Find where the given text appears and provide that cell's center as (x, y) coordinate. 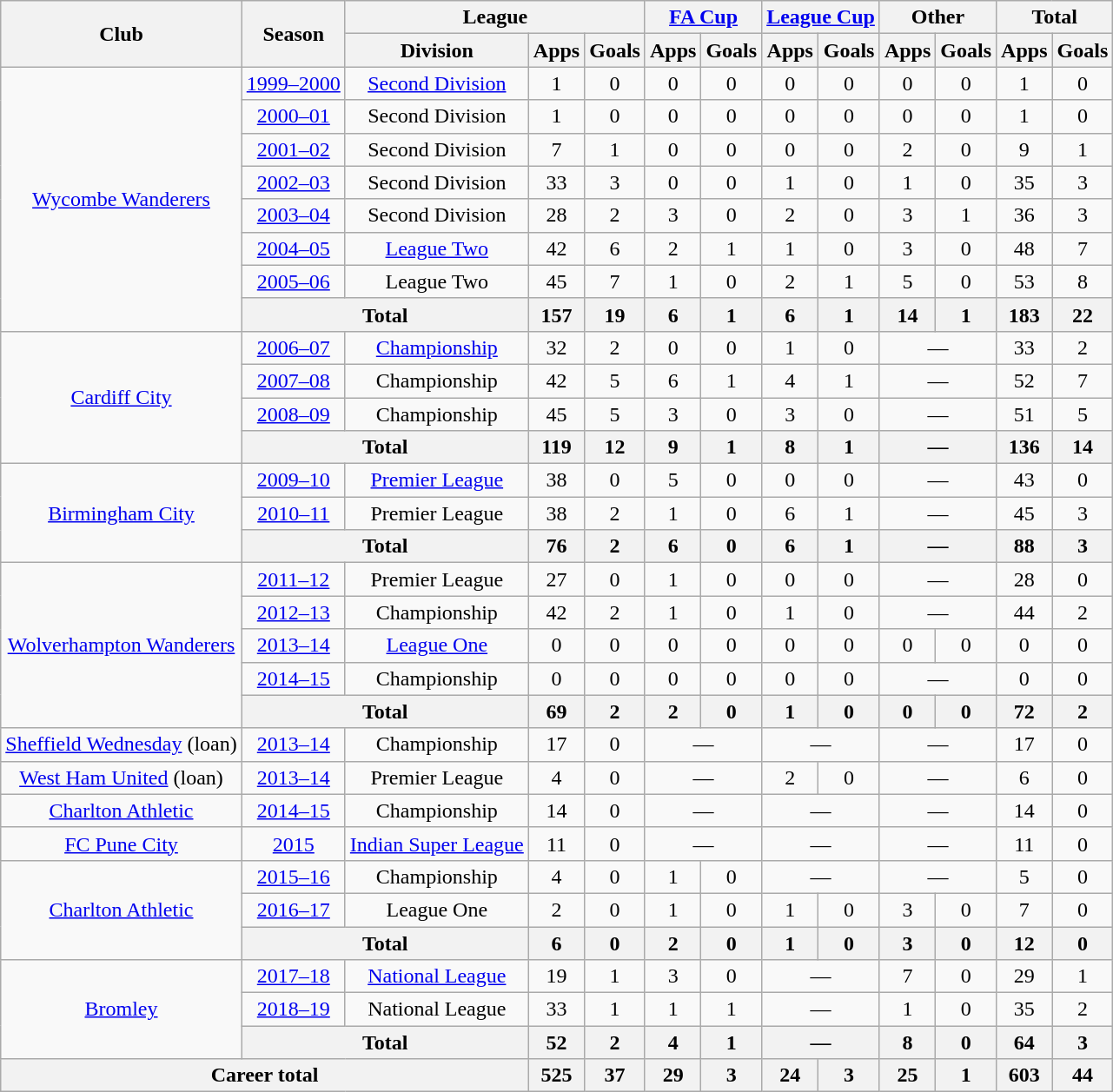
48 (1024, 248)
Club (122, 34)
136 (1024, 447)
119 (556, 447)
Bromley (122, 1009)
603 (1024, 1075)
2003–04 (294, 215)
2004–05 (294, 248)
Cardiff City (122, 397)
2001–02 (294, 149)
Season (294, 34)
Indian Super League (436, 844)
2015 (294, 844)
Wycombe Wanderers (122, 199)
2006–07 (294, 347)
183 (1024, 314)
51 (1024, 414)
25 (907, 1075)
Other (937, 17)
2011–12 (294, 579)
32 (556, 347)
2017–18 (294, 976)
League Cup (821, 17)
Sheffield Wednesday (loan) (122, 745)
53 (1024, 281)
2018–19 (294, 1009)
2010–11 (294, 513)
2005–06 (294, 281)
22 (1083, 314)
Division (436, 50)
2002–03 (294, 182)
64 (1024, 1042)
1999–2000 (294, 83)
2007–08 (294, 381)
League (495, 17)
88 (1024, 546)
27 (556, 579)
36 (1024, 215)
69 (556, 711)
2016–17 (294, 910)
2008–09 (294, 414)
Wolverhampton Wanderers (122, 645)
2000–01 (294, 116)
West Ham United (loan) (122, 778)
FA Cup (703, 17)
24 (791, 1075)
157 (556, 314)
76 (556, 546)
72 (1024, 711)
37 (615, 1075)
43 (1024, 480)
2012–13 (294, 612)
2009–10 (294, 480)
525 (556, 1075)
FC Pune City (122, 844)
2015–16 (294, 877)
Career total (265, 1075)
Birmingham City (122, 513)
